Capture the cell that displays the provided text and extract its (X, Y) central coordinate. 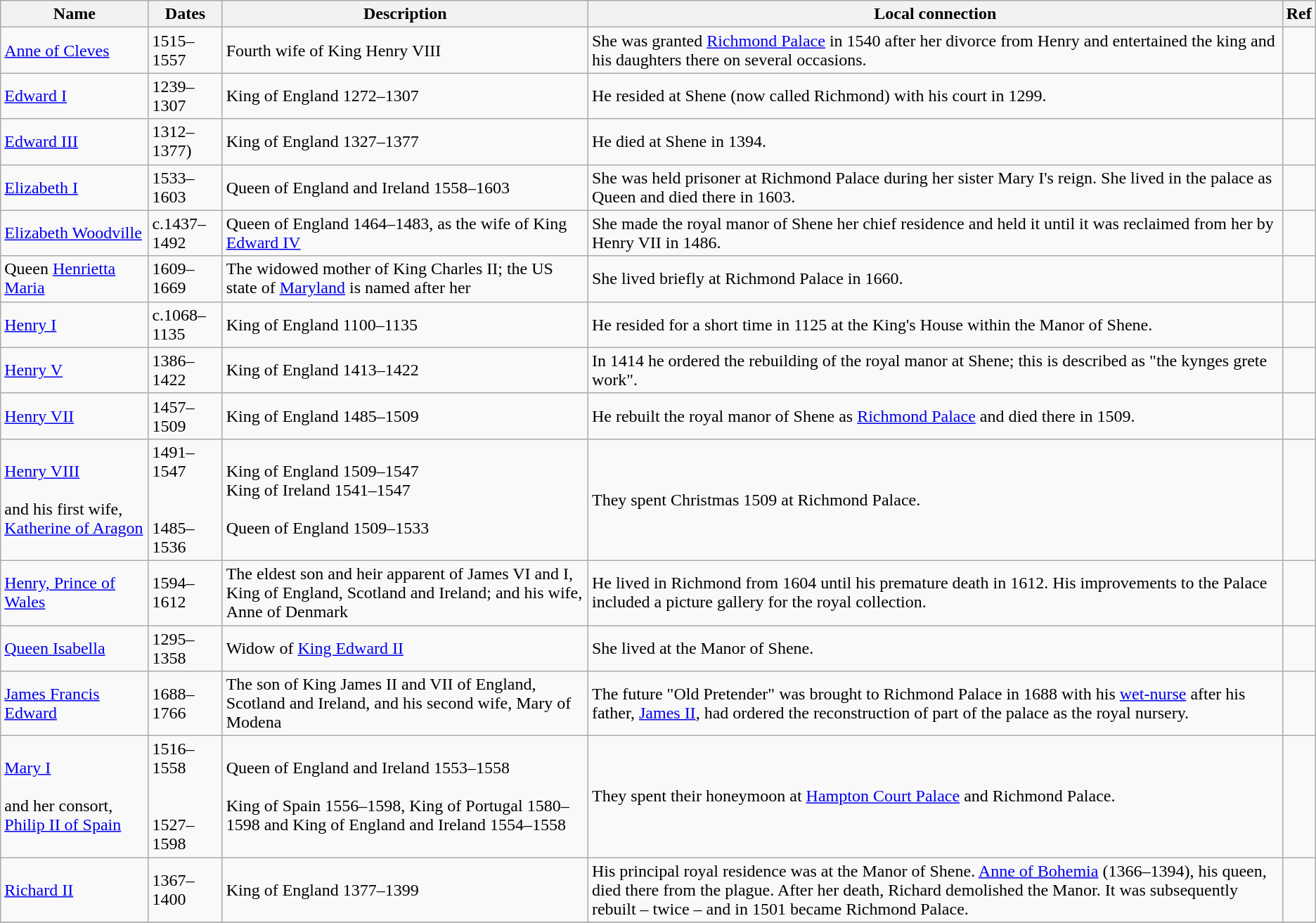
Dates (186, 14)
King of England 1100–1135 (405, 325)
Henry VIII and his first wife, Katherine of Aragon (75, 499)
The widowed mother of King Charles II; the US state of Maryland is named after her (405, 278)
In 1414 he ordered the rebuilding of the royal manor at Shene; this is described as "the kynges grete work". (935, 370)
1491–15471485–1536 (186, 499)
1295–1358 (186, 648)
Elizabeth I (75, 187)
King of England 1485–1509 (405, 416)
She lived briefly at Richmond Palace in 1660. (935, 278)
Henry, Prince of Wales (75, 593)
King of England 1509–1547King of Ireland 1541–1547 Queen of England 1509–1533 (405, 499)
1386–1422 (186, 370)
James Francis Edward (75, 704)
King of England 1413–1422 (405, 370)
She was held prisoner at Richmond Palace during her sister Mary I's reign. She lived in the palace as Queen and died there in 1603. (935, 187)
The eldest son and heir apparent of James VI and I, King of England, Scotland and Ireland; and his wife, Anne of Denmark (405, 593)
1312–1377) (186, 142)
Richard II (75, 890)
Henry I (75, 325)
Queen of England and Ireland 1553–1558 King of Spain 1556–1598, King of Portugal 1580–1598 and King of England and Ireland 1554–1558 (405, 797)
She lived at the Manor of Shene. (935, 648)
Local connection (935, 14)
Widow of King Edward II (405, 648)
Name (75, 14)
1609–1669 (186, 278)
1457–1509 (186, 416)
Henry VII (75, 416)
Ref (1299, 14)
She made the royal manor of Shene her chief residence and held it until it was reclaimed from her by Henry VII in 1486. (935, 233)
He resided at Shene (now called Richmond) with his court in 1299. (935, 96)
1533–1603 (186, 187)
c.1437–1492 (186, 233)
Edward III (75, 142)
1239–1307 (186, 96)
He lived in Richmond from 1604 until his premature death in 1612. His improvements to the Palace included a picture gallery for the royal collection. (935, 593)
c.1068–1135 (186, 325)
They spent Christmas 1509 at Richmond Palace. (935, 499)
Mary I and her consort, Philip II of Spain (75, 797)
He died at Shene in 1394. (935, 142)
Henry V (75, 370)
They spent their honeymoon at Hampton Court Palace and Richmond Palace. (935, 797)
He rebuilt the royal manor of Shene as Richmond Palace and died there in 1509. (935, 416)
Queen Henrietta Maria (75, 278)
Description (405, 14)
The son of King James II and VII of England, Scotland and Ireland, and his second wife, Mary of Modena (405, 704)
He resided for a short time in 1125 at the King's House within the Manor of Shene. (935, 325)
Edward I (75, 96)
1688–1766 (186, 704)
1515–1557 (186, 51)
1367–1400 (186, 890)
Elizabeth Woodville (75, 233)
1516–15581527–1598 (186, 797)
King of England 1272–1307 (405, 96)
Queen Isabella (75, 648)
Queen of England and Ireland 1558–1603 (405, 187)
She was granted Richmond Palace in 1540 after her divorce from Henry and entertained the king and his daughters there on several occasions. (935, 51)
Fourth wife of King Henry VIII (405, 51)
1594–1612 (186, 593)
Anne of Cleves (75, 51)
Queen of England 1464–1483, as the wife of King Edward IV (405, 233)
King of England 1327–1377 (405, 142)
King of England 1377–1399 (405, 890)
